Determine the [x, y] coordinate at the center of the cell enclosing the given text.  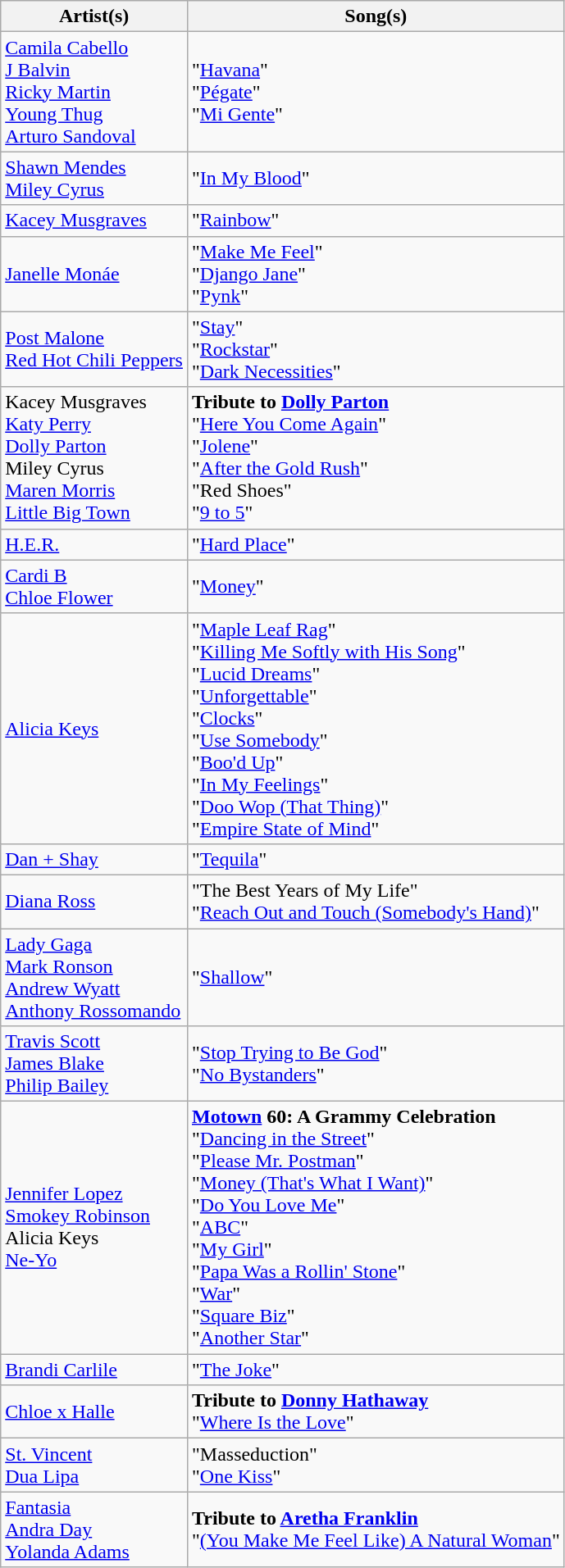
Kacey MusgravesKaty PerryDolly PartonMiley CyrusMaren MorrisLittle Big Town [94, 457]
Alicia Keys [94, 728]
Camila CabelloJ BalvinRicky MartinYoung ThugArturo Sandoval [94, 92]
Post MaloneRed Hot Chili Peppers [94, 349]
"The Best Years of My Life""Reach Out and Touch (Somebody's Hand)" [376, 902]
H.E.R. [94, 544]
"Masseduction""One Kiss" [376, 1466]
Lady GagaMark RonsonAndrew WyattAnthony Rossomando [94, 977]
"The Joke" [376, 1370]
Cardi BChloe Flower [94, 587]
"Tequila" [376, 859]
Tribute to Aretha Franklin"(You Make Me Feel Like) A Natural Woman" [376, 1529]
"Shallow" [376, 977]
"Money" [376, 587]
"Rainbow" [376, 220]
Diana Ross [94, 902]
"Make Me Feel""Django Jane""Pynk" [376, 274]
Brandi Carlile [94, 1370]
Shawn MendesMiley Cyrus [94, 179]
Kacey Musgraves [94, 220]
Artist(s) [94, 16]
"Stay""Rockstar""Dark Necessities" [376, 349]
Tribute to Donny Hathaway"Where Is the Love" [376, 1411]
FantasiaAndra DayYolanda Adams [94, 1529]
Tribute to Dolly Parton"Here You Come Again""Jolene""After the Gold Rush""Red Shoes""9 to 5" [376, 457]
Travis ScottJames BlakePhilip Bailey [94, 1064]
Janelle Monáe [94, 274]
St. VincentDua Lipa [94, 1466]
"Stop Trying to Be God""No Bystanders" [376, 1064]
Chloe x Halle [94, 1411]
"Hard Place" [376, 544]
"In My Blood" [376, 179]
Dan + Shay [94, 859]
"Havana""Pégate""Mi Gente" [376, 92]
Song(s) [376, 16]
Jennifer LopezSmokey RobinsonAlicia KeysNe-Yo [94, 1228]
